Scan for the cell matching the given text and deliver its (X, Y) coordinate at center. 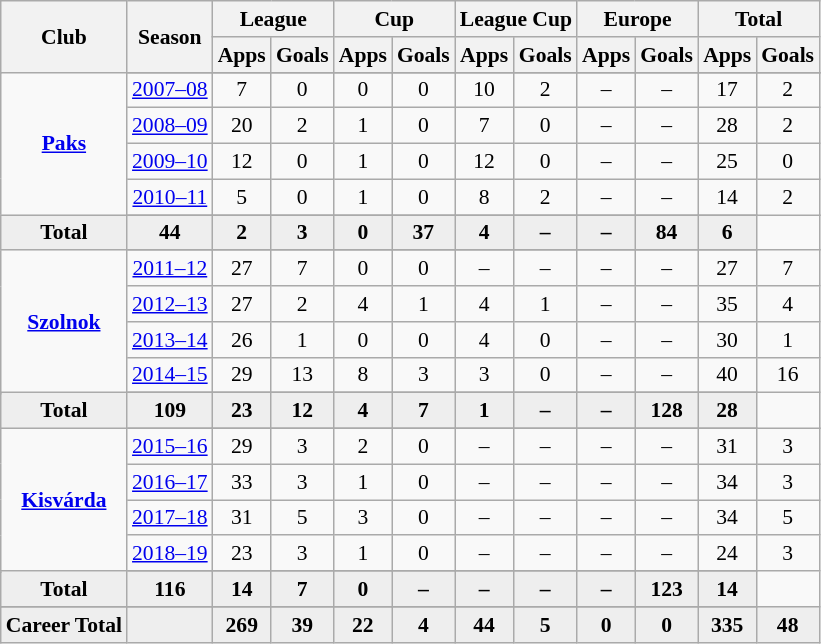
Cup (394, 19)
84 (666, 233)
Szolnok (64, 322)
25 (727, 162)
2012–13 (170, 304)
335 (727, 625)
22 (363, 625)
10 (484, 90)
2016–17 (170, 482)
30 (727, 340)
League Cup (516, 19)
Kisvárda (64, 500)
2017–18 (170, 518)
20 (242, 126)
123 (666, 589)
2008–09 (170, 126)
6 (727, 233)
Season (170, 36)
40 (727, 375)
37 (424, 233)
2009–10 (170, 162)
2014–15 (170, 375)
2018–19 (170, 554)
2007–08 (170, 90)
17 (727, 90)
Paks (64, 143)
33 (242, 482)
2015–16 (170, 447)
2010–11 (170, 197)
116 (170, 589)
2011–12 (170, 269)
Club (64, 36)
35 (727, 304)
39 (302, 625)
128 (666, 411)
2013–14 (170, 340)
48 (788, 625)
League (274, 19)
16 (788, 375)
24 (727, 554)
269 (242, 625)
26 (242, 340)
Career Total (64, 625)
13 (302, 375)
109 (170, 411)
Europe (638, 19)
